For the text-containing cell, return its midpoint in [x, y] coordinate format. 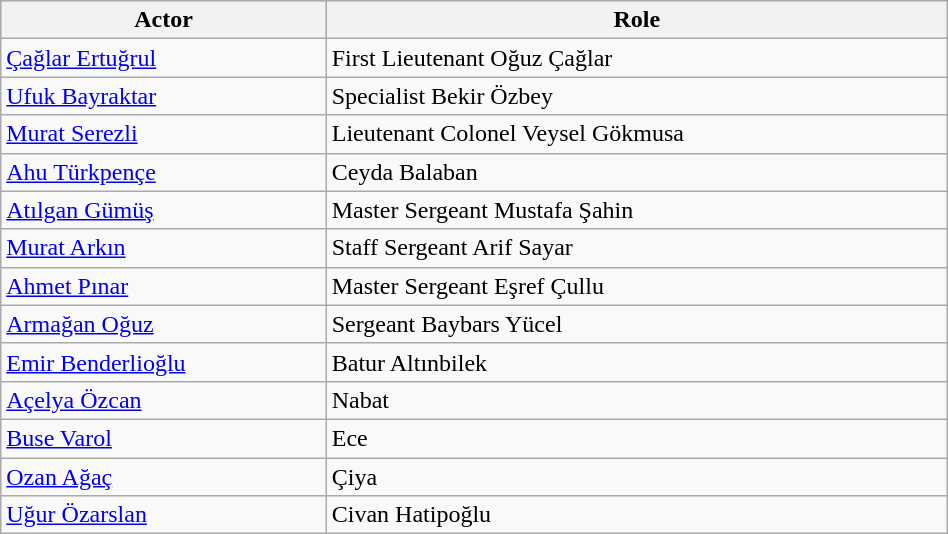
Ceyda Balaban [636, 172]
Ozan Ağaç [164, 477]
Lieutenant Colonel Veysel Gökmusa [636, 134]
Armağan Oğuz [164, 324]
Buse Varol [164, 438]
Actor [164, 20]
Murat Arkın [164, 248]
Çiya [636, 477]
Staff Sergeant Arif Sayar [636, 248]
Civan Hatipoğlu [636, 515]
Master Sergeant Mustafa Şahin [636, 210]
Sergeant Baybars Yücel [636, 324]
Ahu Türkpençe [164, 172]
Nabat [636, 400]
Ahmet Pınar [164, 286]
Uğur Özarslan [164, 515]
Atılgan Gümüş [164, 210]
Batur Altınbilek [636, 362]
Murat Serezli [164, 134]
Role [636, 20]
Emir Benderlioğlu [164, 362]
Ece [636, 438]
Specialist Bekir Özbey [636, 96]
Master Sergeant Eşref Çullu [636, 286]
Açelya Özcan [164, 400]
Çağlar Ertuğrul [164, 58]
First Lieutenant Oğuz Çağlar [636, 58]
Ufuk Bayraktar [164, 96]
